Return the [X, Y] coordinate for the center point of the cell that contains the specified text.  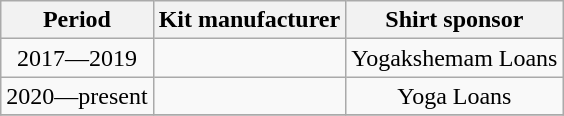
2020—present [77, 96]
Yoga Loans [454, 96]
Yogakshemam Loans [454, 58]
Kit manufacturer [250, 20]
Shirt sponsor [454, 20]
Period [77, 20]
2017—2019 [77, 58]
